Locate the cell with the specified text and output its [X, Y] center coordinate. 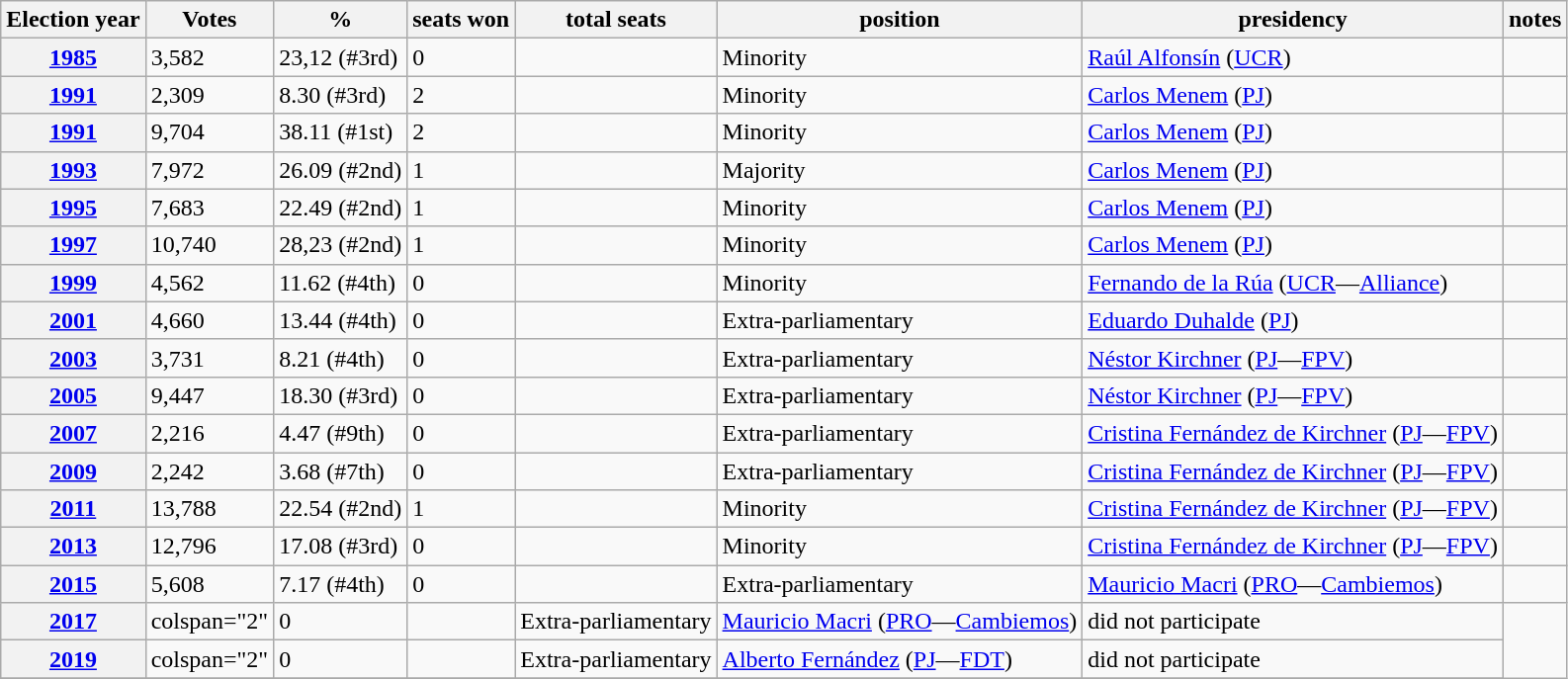
22.49 (#2nd) [340, 208]
2,216 [210, 433]
Raúl Alfonsín (UCR) [1293, 57]
12,796 [210, 547]
23,12 (#3rd) [340, 57]
4,562 [210, 283]
Election year [73, 20]
position [900, 20]
Eduardo Duhalde (PJ) [1293, 320]
11.62 (#4th) [340, 283]
7.17 (#4th) [340, 584]
1993 [73, 170]
Majority [900, 170]
28,23 (#2nd) [340, 245]
1997 [73, 245]
1999 [73, 283]
notes [1534, 20]
8.30 (#3rd) [340, 95]
3.68 (#7th) [340, 471]
4.47 (#9th) [340, 433]
10,740 [210, 245]
22.54 (#2nd) [340, 509]
7,683 [210, 208]
26.09 (#2nd) [340, 170]
7,972 [210, 170]
Votes [210, 20]
2017 [73, 622]
2019 [73, 659]
2003 [73, 358]
1995 [73, 208]
38.11 (#1st) [340, 132]
% [340, 20]
2009 [73, 471]
2007 [73, 433]
2,242 [210, 471]
total seats [616, 20]
13,788 [210, 509]
2011 [73, 509]
Alberto Fernández (PJ—FDT) [900, 659]
2001 [73, 320]
5,608 [210, 584]
presidency [1293, 20]
2005 [73, 395]
Fernando de la Rúa (UCR—Alliance) [1293, 283]
3,582 [210, 57]
1985 [73, 57]
2,309 [210, 95]
9,447 [210, 395]
seats won [461, 20]
13.44 (#4th) [340, 320]
9,704 [210, 132]
8.21 (#4th) [340, 358]
17.08 (#3rd) [340, 547]
4,660 [210, 320]
18.30 (#3rd) [340, 395]
2015 [73, 584]
2013 [73, 547]
3,731 [210, 358]
